Capture the cell that displays the provided text and extract its [x, y] central coordinate. 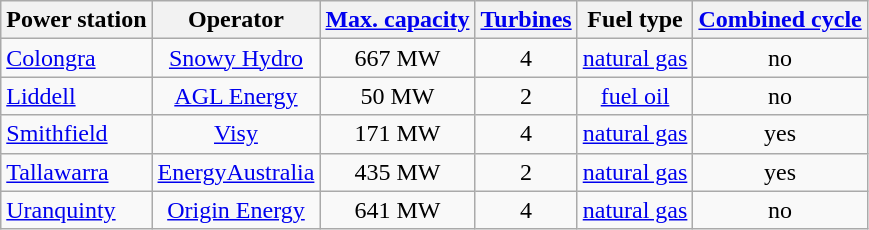
Visy [236, 134]
Uranquinty [76, 210]
Turbines [526, 20]
Operator [236, 20]
435 MW [398, 172]
fuel oil [635, 96]
Colongra [76, 58]
Snowy Hydro [236, 58]
171 MW [398, 134]
Origin Energy [236, 210]
Max. capacity [398, 20]
Smithfield [76, 134]
Combined cycle [780, 20]
50 MW [398, 96]
Fuel type [635, 20]
Power station [76, 20]
Tallawarra [76, 172]
EnergyAustralia [236, 172]
AGL Energy [236, 96]
641 MW [398, 210]
Liddell [76, 96]
667 MW [398, 58]
